Return the [X, Y] coordinate for the center point of the cell that contains the specified text.  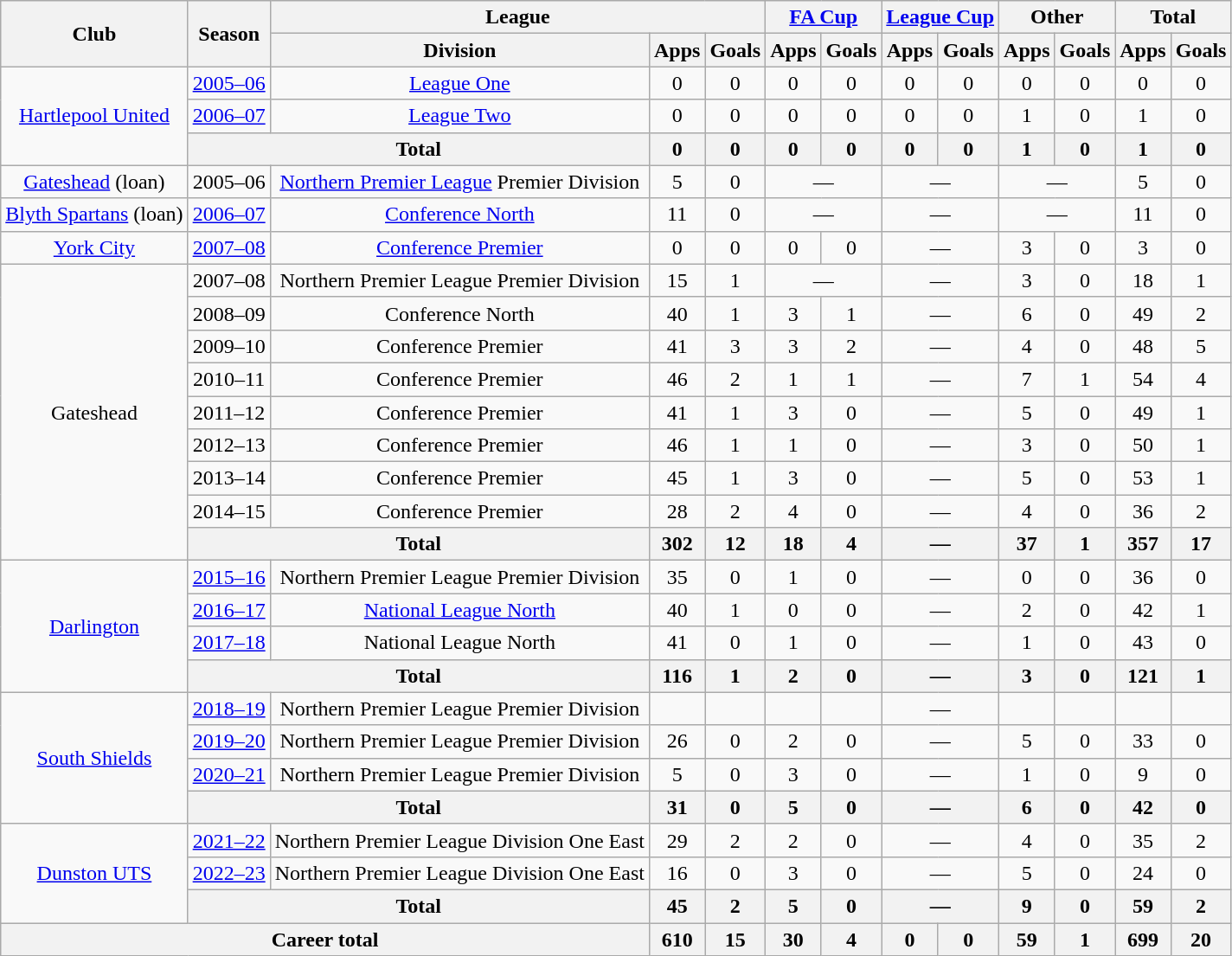
24 [1143, 873]
Blyth Spartans (loan) [94, 215]
30 [793, 939]
50 [1143, 446]
League [517, 17]
20 [1201, 939]
Darlington [94, 626]
2022–23 [228, 873]
357 [1143, 544]
28 [677, 511]
699 [1143, 939]
2017–18 [228, 643]
12 [735, 544]
2016–17 [228, 610]
Season [228, 34]
121 [1143, 676]
2008–09 [228, 313]
South Shields [94, 758]
17 [1201, 544]
2021–22 [228, 840]
Division [459, 50]
2010–11 [228, 379]
43 [1143, 643]
610 [677, 939]
29 [677, 840]
116 [677, 676]
2013–14 [228, 478]
2020–21 [228, 774]
7 [1027, 379]
League Two [459, 116]
Hartlepool United [94, 116]
Other [1057, 17]
16 [677, 873]
48 [1143, 346]
Dunston UTS [94, 873]
York City [94, 247]
26 [677, 741]
2009–10 [228, 346]
FA Cup [824, 17]
33 [1143, 741]
Club [94, 34]
2011–12 [228, 413]
2018–19 [228, 709]
2014–15 [228, 511]
Gateshead (loan) [94, 182]
53 [1143, 478]
League Cup [940, 17]
302 [677, 544]
League One [459, 83]
2012–13 [228, 446]
2015–16 [228, 577]
Career total [325, 939]
Gateshead [94, 412]
2019–20 [228, 741]
37 [1027, 544]
31 [677, 807]
54 [1143, 379]
